Pinpoint the cell where the given text exists, returning its (X, Y) midpoint coordinate. 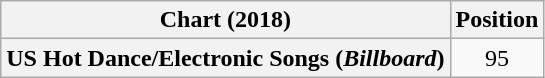
Position (497, 20)
95 (497, 58)
US Hot Dance/Electronic Songs (Billboard) (226, 58)
Chart (2018) (226, 20)
